Locate the cell with the specified text and output its (X, Y) center coordinate. 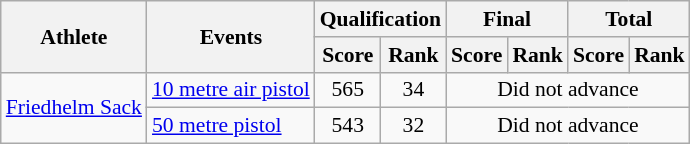
Friedhelm Sack (74, 108)
32 (414, 126)
Events (231, 36)
34 (414, 90)
Final (507, 19)
10 metre air pistol (231, 90)
543 (348, 126)
50 metre pistol (231, 126)
565 (348, 90)
Athlete (74, 36)
Total (629, 19)
Qualification (380, 19)
